Scan for the cell matching the given text and deliver its [X, Y] coordinate at center. 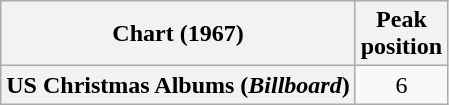
Chart (1967) [178, 34]
Peakposition [401, 34]
US Christmas Albums (Billboard) [178, 85]
6 [401, 85]
